For the text-containing cell, return its midpoint in [X, Y] coordinate format. 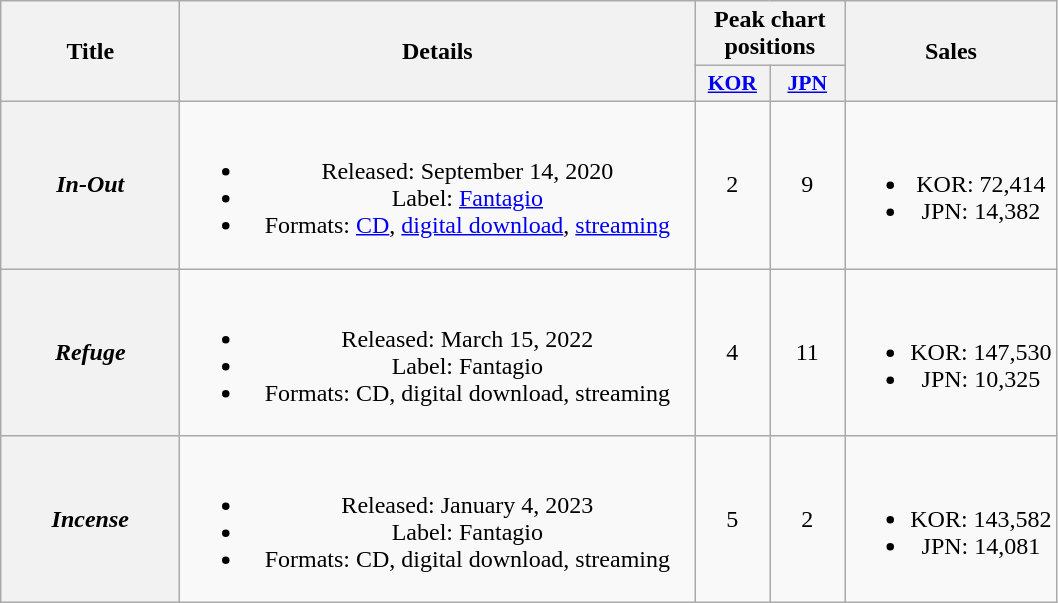
KOR: 72,414JPN: 14,382 [951, 184]
KOR [732, 84]
In-Out [90, 184]
Sales [951, 52]
4 [732, 352]
KOR: 143,582JPN: 14,081 [951, 520]
KOR: 147,530JPN: 10,325 [951, 352]
Title [90, 52]
Details [438, 52]
Incense [90, 520]
Released: March 15, 2022Label: FantagioFormats: CD, digital download, streaming [438, 352]
5 [732, 520]
11 [808, 352]
Released: January 4, 2023Label: FantagioFormats: CD, digital download, streaming [438, 520]
Refuge [90, 352]
9 [808, 184]
Released: September 14, 2020Label: FantagioFormats: CD, digital download, streaming [438, 184]
Peak chart positions [770, 34]
JPN [808, 84]
